From the cell containing the given text, extract its center point as [X, Y] coordinate. 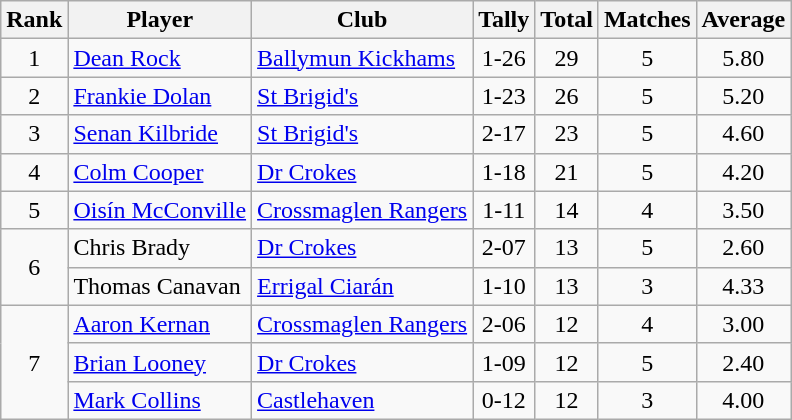
Castlehaven [362, 400]
Average [744, 20]
2-06 [504, 324]
5.20 [744, 96]
Senan Kilbride [160, 134]
1 [34, 58]
2-17 [504, 134]
3.50 [744, 210]
Thomas Canavan [160, 286]
Brian Looney [160, 362]
3.00 [744, 324]
Colm Cooper [160, 172]
29 [567, 58]
Total [567, 20]
6 [34, 267]
2.60 [744, 248]
Dean Rock [160, 58]
2-07 [504, 248]
14 [567, 210]
4.00 [744, 400]
5.80 [744, 58]
Tally [504, 20]
Player [160, 20]
4.60 [744, 134]
1-18 [504, 172]
26 [567, 96]
Chris Brady [160, 248]
21 [567, 172]
2 [34, 96]
1-09 [504, 362]
1-11 [504, 210]
1-10 [504, 286]
Oisín McConville [160, 210]
4.33 [744, 286]
Ballymun Kickhams [362, 58]
Rank [34, 20]
0-12 [504, 400]
Frankie Dolan [160, 96]
23 [567, 134]
1-26 [504, 58]
Mark Collins [160, 400]
Club [362, 20]
Errigal Ciarán [362, 286]
2.40 [744, 362]
4.20 [744, 172]
Aaron Kernan [160, 324]
7 [34, 362]
Matches [647, 20]
1-23 [504, 96]
